Locate the cell with the specified text and output its [X, Y] center coordinate. 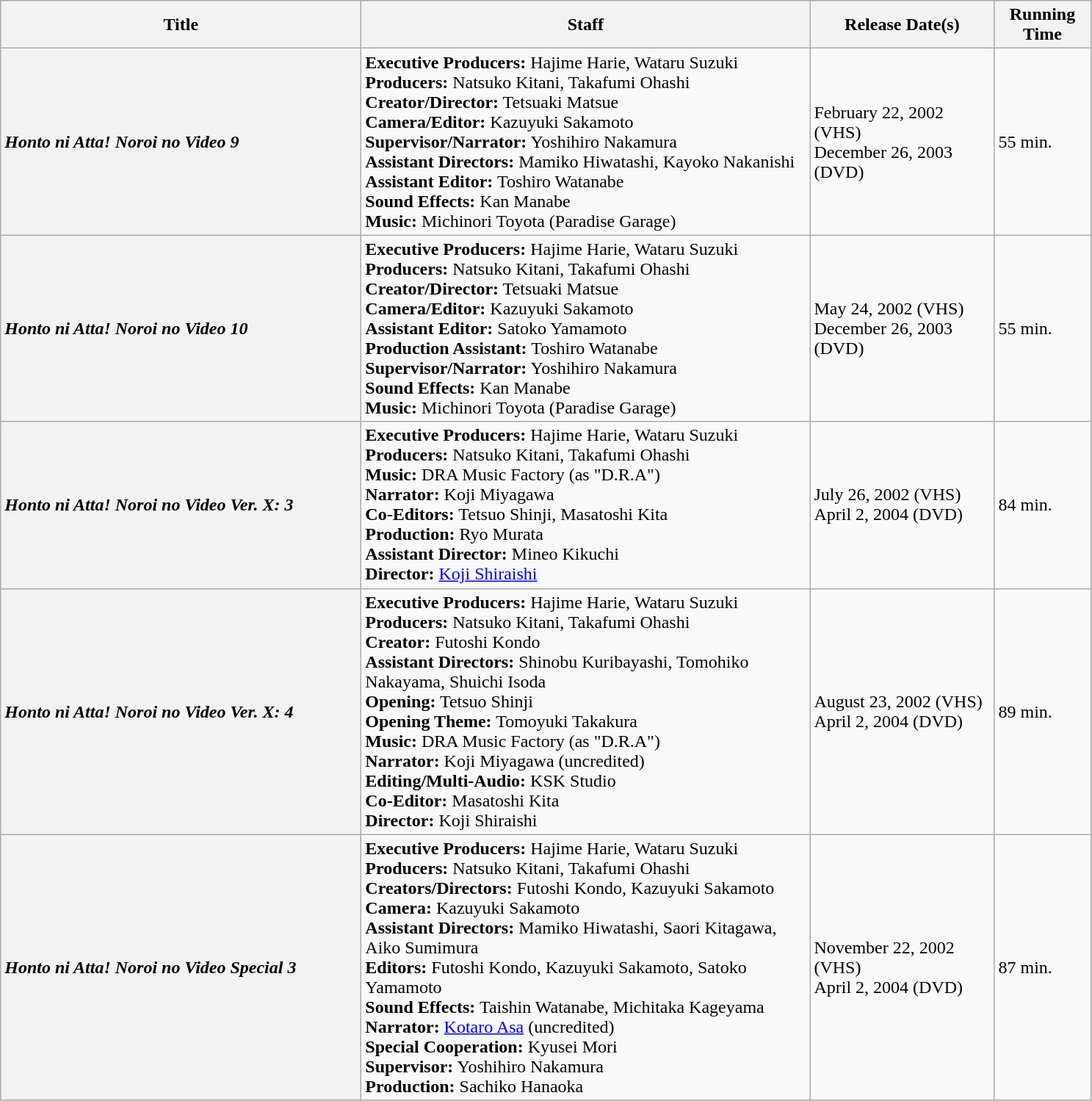
Honto ni Atta! Noroi no Video Ver. X: 3 [181, 505]
Honto ni Atta! Noroi no Video Special 3 [181, 967]
Honto ni Atta! Noroi no Video 9 [181, 142]
July 26, 2002 (VHS)April 2, 2004 (DVD) [902, 505]
Honto ni Atta! Noroi no Video 10 [181, 328]
February 22, 2002 (VHS)December 26, 2003 (DVD) [902, 142]
August 23, 2002 (VHS)April 2, 2004 (DVD) [902, 711]
May 24, 2002 (VHS)December 26, 2003 (DVD) [902, 328]
84 min. [1043, 505]
Running Time [1043, 25]
Title [181, 25]
87 min. [1043, 967]
Release Date(s) [902, 25]
Staff [586, 25]
Honto ni Atta! Noroi no Video Ver. X: 4 [181, 711]
November 22, 2002 (VHS)April 2, 2004 (DVD) [902, 967]
89 min. [1043, 711]
